Capture the cell that displays the provided text and extract its (x, y) central coordinate. 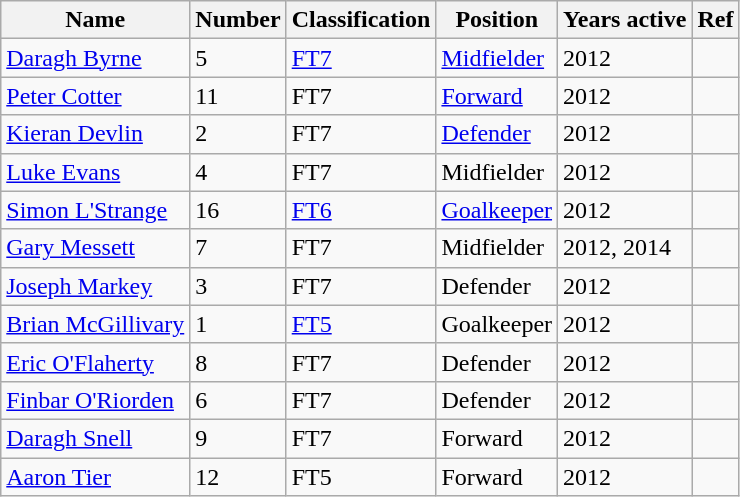
11 (238, 96)
5 (238, 58)
Number (238, 20)
6 (238, 400)
3 (238, 286)
Daragh Snell (96, 438)
9 (238, 438)
1 (238, 324)
16 (238, 210)
Luke Evans (96, 172)
12 (238, 477)
2012, 2014 (625, 248)
FT6 (361, 210)
Eric O'Flaherty (96, 362)
Classification (361, 20)
2 (238, 134)
Name (96, 20)
Daragh Byrne (96, 58)
Peter Cotter (96, 96)
8 (238, 362)
Ref (716, 20)
Joseph Markey (96, 286)
4 (238, 172)
Aaron Tier (96, 477)
Brian McGillivary (96, 324)
Simon L'Strange (96, 210)
Kieran Devlin (96, 134)
Years active (625, 20)
Finbar O'Riorden (96, 400)
Position (497, 20)
Gary Messett (96, 248)
7 (238, 248)
